Find where the given text appears and provide that cell's center as (x, y) coordinate. 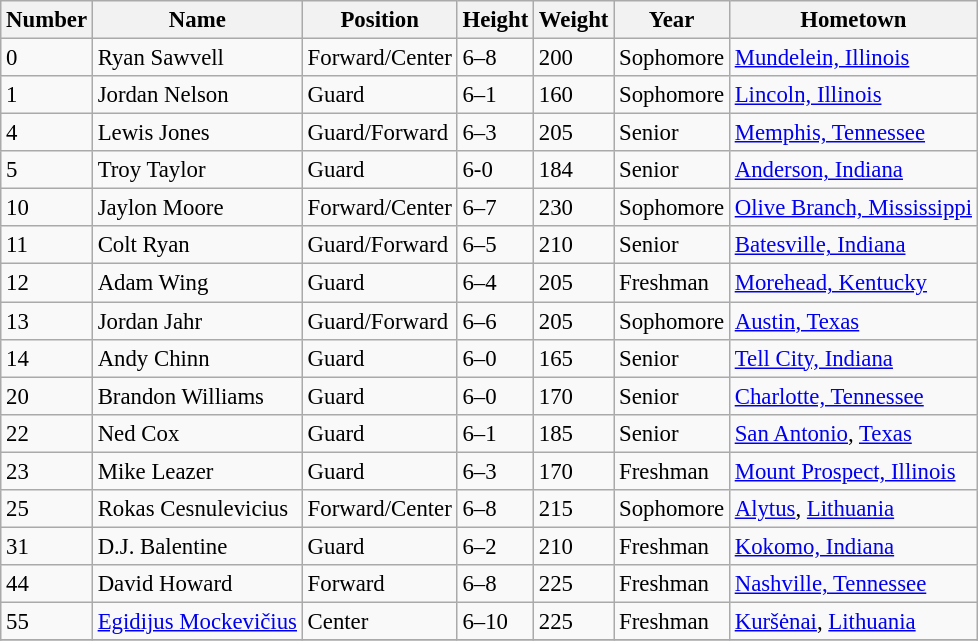
6–4 (495, 283)
Center (380, 621)
Egidijus Mockevičius (197, 621)
230 (574, 208)
4 (47, 133)
Morehead, Kentucky (853, 283)
Charlotte, Tennessee (853, 396)
Austin, Texas (853, 321)
184 (574, 170)
55 (47, 621)
25 (47, 509)
1 (47, 95)
6–7 (495, 208)
11 (47, 245)
Kokomo, Indiana (853, 546)
Troy Taylor (197, 170)
Weight (574, 20)
Forward (380, 584)
200 (574, 58)
Ned Cox (197, 433)
Hometown (853, 20)
20 (47, 396)
5 (47, 170)
6–10 (495, 621)
Ryan Sawvell (197, 58)
Tell City, Indiana (853, 358)
23 (47, 471)
Alytus, Lithuania (853, 509)
185 (574, 433)
215 (574, 509)
Anderson, Indiana (853, 170)
Height (495, 20)
Year (672, 20)
6-0 (495, 170)
6–6 (495, 321)
Jaylon Moore (197, 208)
Name (197, 20)
10 (47, 208)
Andy Chinn (197, 358)
San Antonio, Texas (853, 433)
Mike Leazer (197, 471)
David Howard (197, 584)
D.J. Balentine (197, 546)
Batesville, Indiana (853, 245)
14 (47, 358)
Rokas Cesnulevicius (197, 509)
Position (380, 20)
6–5 (495, 245)
13 (47, 321)
44 (47, 584)
Mount Prospect, Illinois (853, 471)
Nashville, Tennessee (853, 584)
Number (47, 20)
Colt Ryan (197, 245)
Lincoln, Illinois (853, 95)
Adam Wing (197, 283)
Kuršėnai, Lithuania (853, 621)
165 (574, 358)
0 (47, 58)
Jordan Nelson (197, 95)
22 (47, 433)
Brandon Williams (197, 396)
Olive Branch, Mississippi (853, 208)
6–2 (495, 546)
Memphis, Tennessee (853, 133)
Mundelein, Illinois (853, 58)
Lewis Jones (197, 133)
Jordan Jahr (197, 321)
31 (47, 546)
160 (574, 95)
12 (47, 283)
